Return (x, y) of the center of cell containing provided text 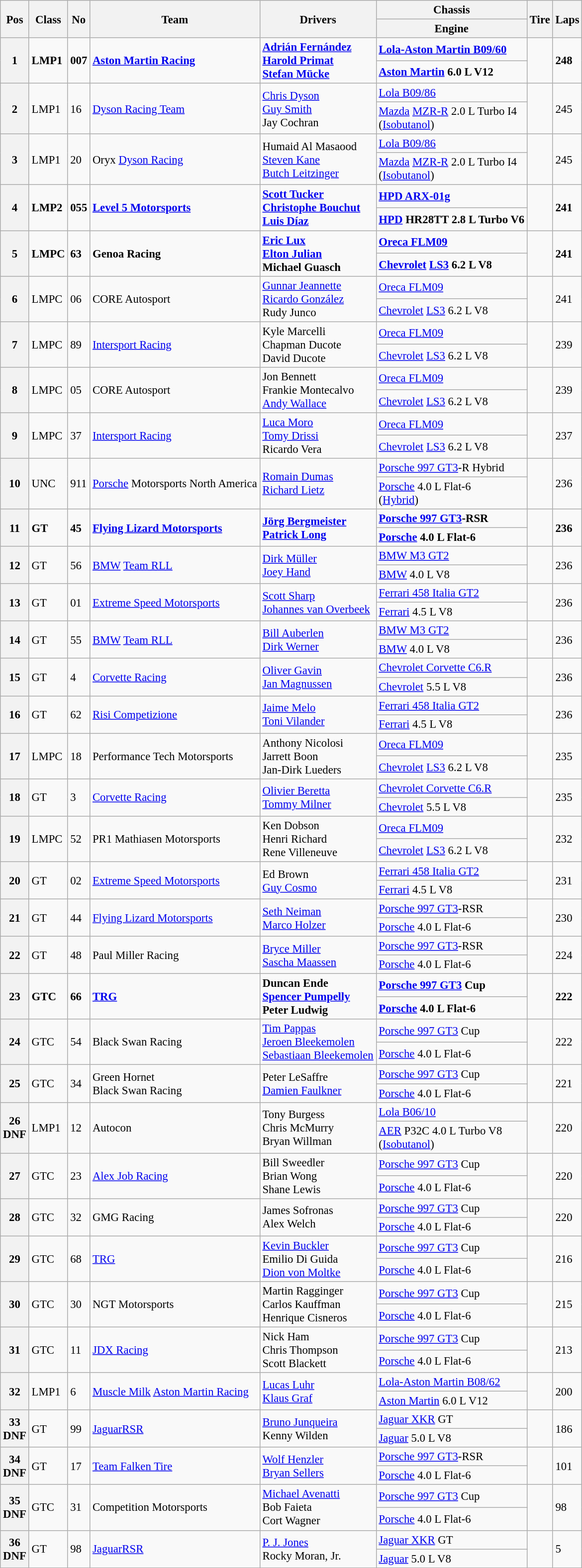
200 (567, 1391)
Kyle Marcelli Chapman Ducote David Ducote (318, 345)
Duncan Ende Spencer Pumpelly Peter Ludwig (318, 997)
Pos (15, 19)
Martin Ragginger Carlos Kauffman Henrique Cisneros (318, 1305)
Humaid Al Masaood Steven Kane Butch Leitzinger (318, 160)
45 (79, 528)
Green Hornet Black Swan Racing (175, 1084)
Competition Motorsports (175, 1508)
Porsche 997 GT3-R Hybrid (452, 468)
Tire (540, 19)
19 (15, 839)
Tim Pappas Jeroen Bleekemolen Sebastiaan Bleekemolen (318, 1042)
Luca Moro Tomy Drissi Ricardo Vera (318, 436)
8 (15, 390)
Wolf Henzler Bryan Sellers (318, 1466)
Romain Dumas Richard Lietz (318, 484)
Chris Dyson Guy Smith Jay Cochran (318, 109)
Michael Avenatti Bob Faieta Cort Wagner (318, 1508)
68 (79, 1259)
JDX Racing (175, 1350)
37 (79, 436)
007 (79, 61)
PR1 Mathiasen Motorsports (175, 839)
Oryx Dyson Racing (175, 160)
216 (567, 1259)
Anthony Nicolosi Jarrett Boon Jan-Dirk Lueders (318, 756)
44 (79, 918)
Team Falken Tire (175, 1466)
221 (567, 1084)
Engine (452, 29)
Scott Sharp Johannes van Overbeek (318, 603)
213 (567, 1350)
Dirk Müller Joey Hand (318, 565)
Autocon (175, 1128)
Peter LeSaffre Damien Faulkner (318, 1084)
Chassis (452, 10)
Bruno Junqueira Kenny Wilden (318, 1429)
66 (79, 997)
06 (79, 299)
26DNF (15, 1128)
Jaime Melo Toni Vilander (318, 715)
2 (15, 109)
055 (79, 208)
HPD ARX-01g (452, 196)
Lola B06/10 (452, 1112)
Olivier Beretta Tommy Milner (318, 797)
Team (175, 19)
02 (79, 880)
Scott Tucker Christophe Bouchut Luis Díaz (318, 208)
Oliver Gavin Jan Magnussen (318, 677)
29 (15, 1259)
14 (15, 639)
Bill Sweedler Brian Wong Shane Lewis (318, 1176)
48 (79, 956)
UNC (48, 484)
36DNF (15, 1549)
52 (79, 839)
Alex Job Racing (175, 1176)
63 (79, 254)
Nick Ham Chris Thompson Scott Blackett (318, 1350)
Dyson Racing Team (175, 109)
Ed Brown Guy Cosmo (318, 880)
No (79, 19)
231 (567, 880)
Porsche 4.0 L Flat-6(Hybrid) (452, 493)
35DNF (15, 1508)
Gunnar Jeannette Ricardo González Rudy Junco (318, 299)
9 (15, 436)
Black Swan Racing (175, 1042)
55 (79, 639)
10 (15, 484)
28 (15, 1217)
P. J. Jones Rocky Moran, Jr. (318, 1549)
34 (79, 1084)
237 (567, 436)
33DNF (15, 1429)
Risi Competizione (175, 715)
05 (79, 390)
34DNF (15, 1466)
Bryce Miller Sascha Maassen (318, 956)
Level 5 Motorsports (175, 208)
62 (79, 715)
Eric Lux Elton Julian Michael Guasch (318, 254)
AER P32C 4.0 L Turbo V8(Isobutanol) (452, 1137)
Tony Burgess Chris McMurry Bryan Willman (318, 1128)
21 (15, 918)
7 (15, 345)
LMP2 (48, 208)
56 (79, 565)
Aston Martin Racing (175, 61)
215 (567, 1305)
230 (567, 918)
24 (15, 1042)
25 (15, 1084)
99 (79, 1429)
Genoa Racing (175, 254)
Jörg Bergmeister Patrick Long (318, 528)
Seth Neiman Marco Holzer (318, 918)
Paul Miller Racing (175, 956)
54 (79, 1042)
Bill Auberlen Dirk Werner (318, 639)
Porsche Motorsports North America (175, 484)
Ken Dobson Henri Richard Rene Villeneuve (318, 839)
186 (567, 1429)
22 (15, 956)
Class (48, 19)
Adrián Fernández Harold Primat Stefan Mücke (318, 61)
27 (15, 1176)
Performance Tech Motorsports (175, 756)
911 (79, 484)
Lola-Aston Martin B08/62 (452, 1382)
James Sofronas Alex Welch (318, 1217)
224 (567, 956)
Kevin Buckler Emilio Di Guida Dion von Moltke (318, 1259)
Drivers (318, 19)
NGT Motorsports (175, 1305)
Lola-Aston Martin B09/60 (452, 49)
GMG Racing (175, 1217)
13 (15, 603)
HPD HR28TT 2.8 L Turbo V6 (452, 219)
Muscle Milk Aston Martin Racing (175, 1391)
232 (567, 839)
89 (79, 345)
248 (567, 61)
Laps (567, 19)
01 (79, 603)
15 (15, 677)
1 (15, 61)
101 (567, 1466)
Lucas Luhr Klaus Graf (318, 1391)
Jon Bennett Frankie Montecalvo Andy Wallace (318, 390)
